Return (x, y) of the center of cell containing provided text 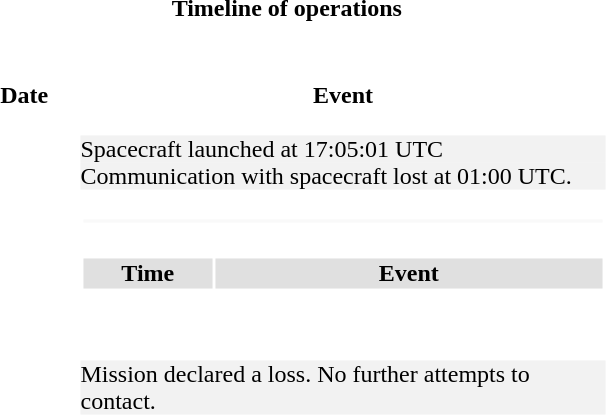
Time (148, 273)
Spacecraft launched at 17:05:01 UTC (342, 150)
Mission declared a loss. No further attempts to contact. (342, 387)
Time Event (342, 276)
Communication with spacecraft lost at 01:00 UTC. (342, 176)
